From the cell containing the given text, extract its center point as (X, Y) coordinate. 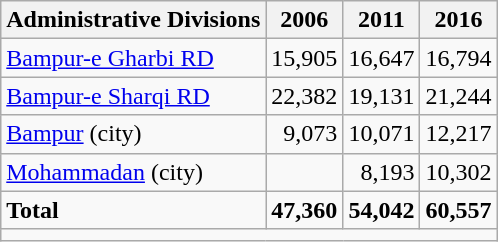
47,360 (304, 210)
8,193 (382, 172)
10,302 (458, 172)
Bampur-e Sharqi RD (134, 96)
22,382 (304, 96)
2011 (382, 20)
21,244 (458, 96)
54,042 (382, 210)
Bampur-e Gharbi RD (134, 58)
12,217 (458, 134)
2016 (458, 20)
60,557 (458, 210)
9,073 (304, 134)
Administrative Divisions (134, 20)
Total (134, 210)
2006 (304, 20)
10,071 (382, 134)
16,647 (382, 58)
Bampur (city) (134, 134)
Mohammadan (city) (134, 172)
15,905 (304, 58)
19,131 (382, 96)
16,794 (458, 58)
